Scan for the cell matching the given text and deliver its (x, y) coordinate at center. 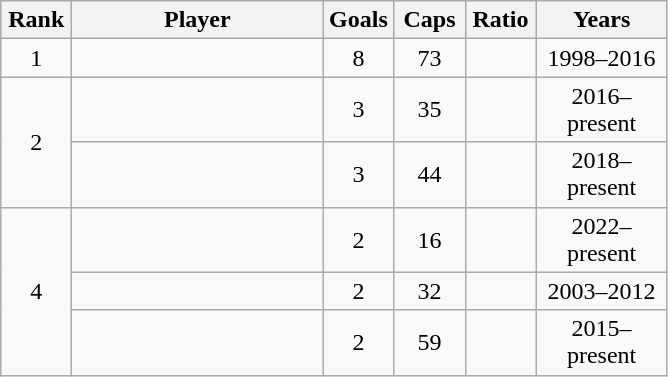
2015–present (602, 342)
35 (430, 110)
4 (36, 291)
59 (430, 342)
2022–present (602, 240)
1 (36, 58)
2018–present (602, 174)
Years (602, 20)
32 (430, 291)
Caps (430, 20)
16 (430, 240)
Ratio (500, 20)
8 (358, 58)
2016–present (602, 110)
44 (430, 174)
Rank (36, 20)
2003–2012 (602, 291)
73 (430, 58)
1998–2016 (602, 58)
Goals (358, 20)
Player (198, 20)
